Determine the (x, y) coordinate at the center of the cell enclosing the given text.  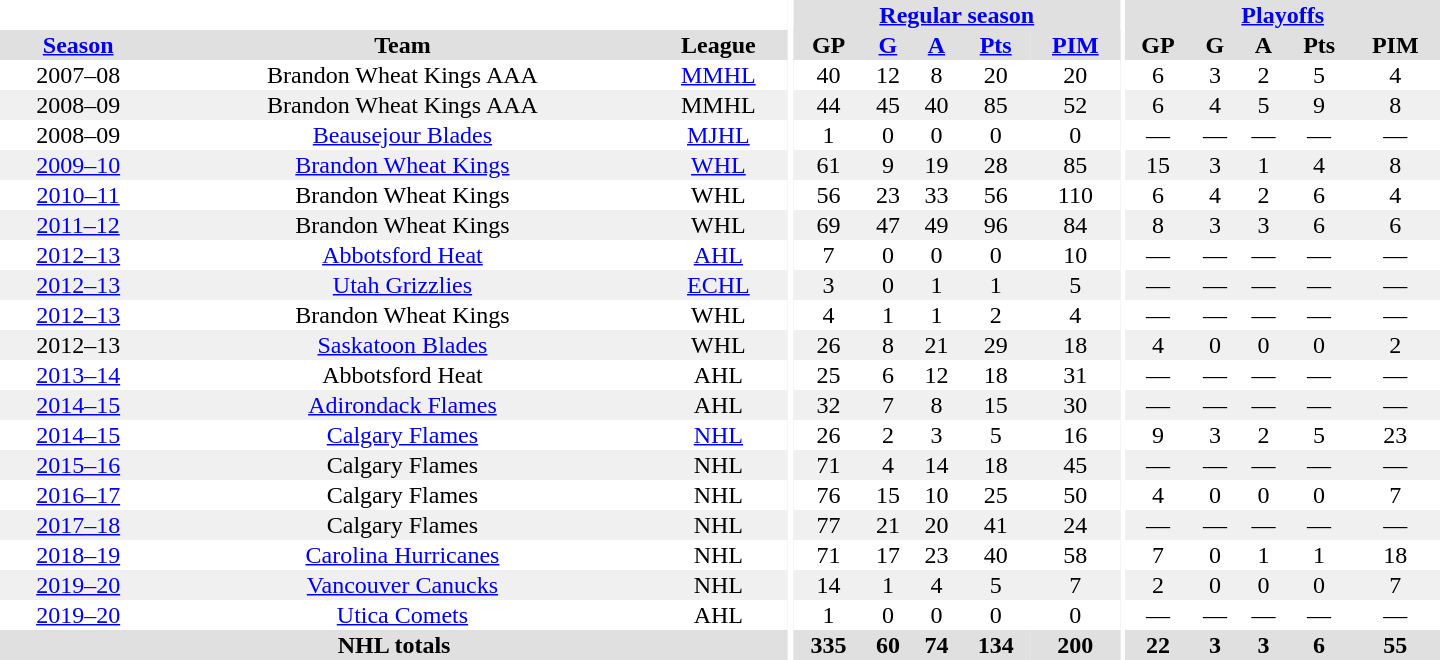
96 (996, 225)
31 (1076, 375)
19 (936, 165)
2011–12 (78, 225)
134 (996, 645)
Adirondack Flames (402, 405)
77 (829, 525)
58 (1076, 555)
200 (1076, 645)
Regular season (957, 15)
47 (888, 225)
2017–18 (78, 525)
Team (402, 45)
Utica Comets (402, 615)
335 (829, 645)
24 (1076, 525)
League (719, 45)
30 (1076, 405)
33 (936, 195)
Playoffs (1282, 15)
16 (1076, 435)
Saskatoon Blades (402, 345)
41 (996, 525)
74 (936, 645)
84 (1076, 225)
44 (829, 105)
110 (1076, 195)
17 (888, 555)
2016–17 (78, 495)
Vancouver Canucks (402, 585)
28 (996, 165)
49 (936, 225)
61 (829, 165)
55 (1396, 645)
Utah Grizzlies (402, 285)
2018–19 (78, 555)
52 (1076, 105)
Season (78, 45)
NHL totals (394, 645)
2015–16 (78, 465)
2007–08 (78, 75)
76 (829, 495)
69 (829, 225)
2009–10 (78, 165)
22 (1158, 645)
60 (888, 645)
29 (996, 345)
MJHL (719, 135)
ECHL (719, 285)
Carolina Hurricanes (402, 555)
2010–11 (78, 195)
32 (829, 405)
50 (1076, 495)
Beausejour Blades (402, 135)
2013–14 (78, 375)
